Scan for the cell matching the given text and deliver its [x, y] coordinate at center. 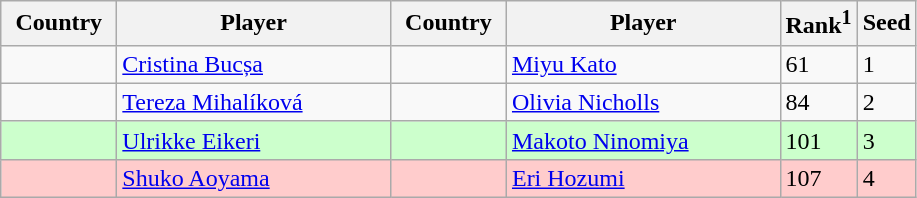
1 [886, 64]
Eri Hozumi [643, 178]
107 [818, 178]
Ulrikke Eikeri [254, 140]
2 [886, 102]
Rank1 [818, 24]
Olivia Nicholls [643, 102]
3 [886, 140]
Tereza Mihalíková [254, 102]
101 [818, 140]
Seed [886, 24]
84 [818, 102]
61 [818, 64]
Miyu Kato [643, 64]
Cristina Bucșa [254, 64]
Makoto Ninomiya [643, 140]
4 [886, 178]
Shuko Aoyama [254, 178]
